Locate the cell with the specified text and output its (X, Y) center coordinate. 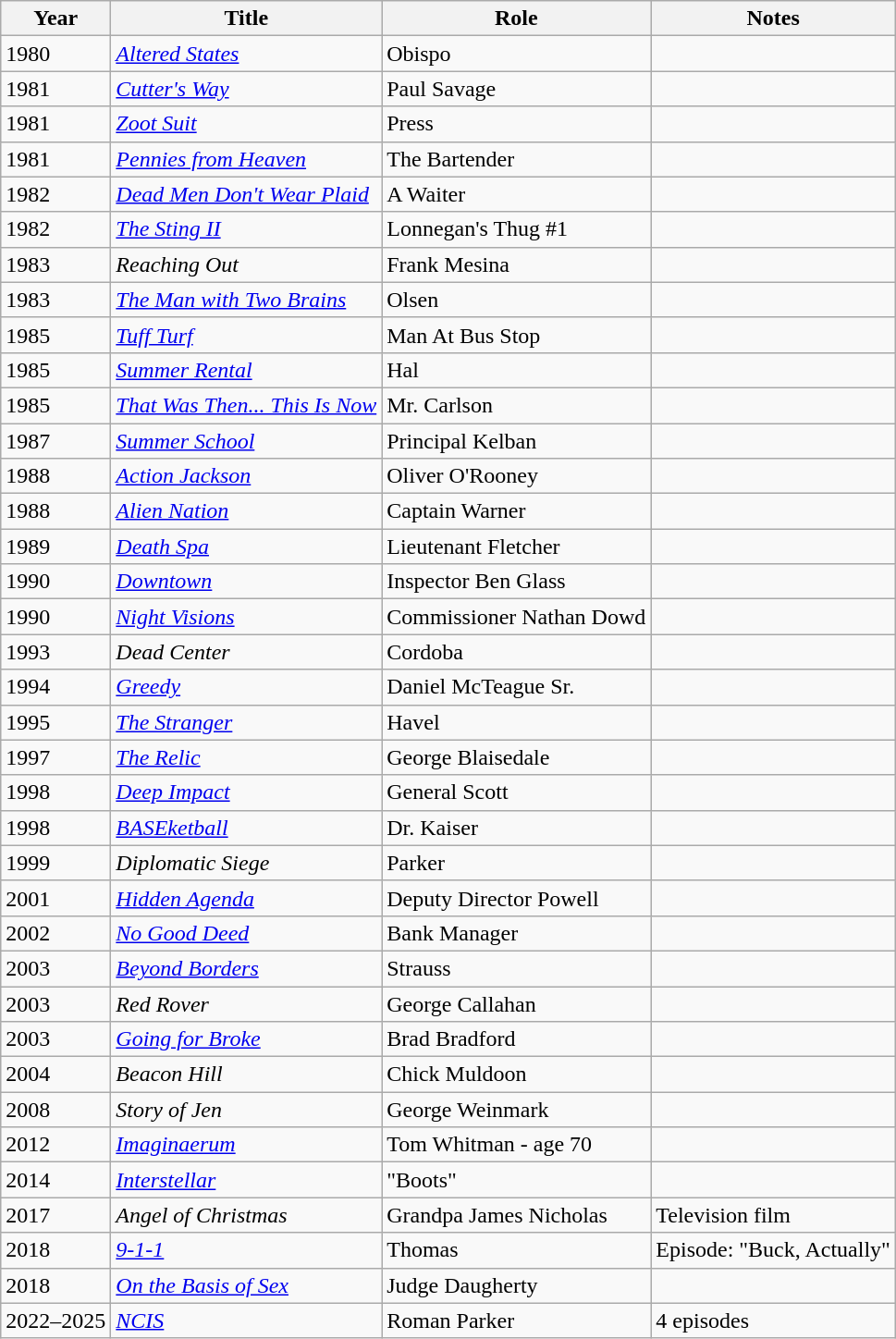
1995 (55, 722)
Notes (773, 18)
Title (246, 18)
1980 (55, 54)
9-1-1 (246, 1250)
The Bartender (516, 159)
Zoot Suit (246, 124)
George Callahan (516, 1003)
Episode: "Buck, Actually" (773, 1250)
Hidden Agenda (246, 898)
Frank Mesina (516, 264)
On the Basis of Sex (246, 1285)
4 episodes (773, 1321)
Daniel McTeague Sr. (516, 687)
Dead Men Don't Wear Plaid (246, 194)
NCIS (246, 1321)
Diplomatic Siege (246, 863)
Lonnegan's Thug #1 (516, 229)
"Boots" (516, 1180)
Pennies from Heaven (246, 159)
1987 (55, 441)
Strauss (516, 968)
1993 (55, 652)
Parker (516, 863)
Red Rover (246, 1003)
No Good Deed (246, 933)
Action Jackson (246, 476)
Beyond Borders (246, 968)
George Blaisedale (516, 757)
1997 (55, 757)
Mr. Carlson (516, 405)
Cordoba (516, 652)
2014 (55, 1180)
Cutter's Way (246, 89)
Death Spa (246, 547)
Judge Daugherty (516, 1285)
Man At Bus Stop (516, 335)
2001 (55, 898)
Television film (773, 1215)
Dr. Kaiser (516, 828)
Olsen (516, 300)
Summer School (246, 441)
1989 (55, 547)
Tom Whitman - age 70 (516, 1145)
George Weinmark (516, 1110)
Beacon Hill (246, 1075)
Obispo (516, 54)
Role (516, 18)
Going for Broke (246, 1039)
Reaching Out (246, 264)
Greedy (246, 687)
A Waiter (516, 194)
Paul Savage (516, 89)
1994 (55, 687)
2017 (55, 1215)
Year (55, 18)
2012 (55, 1145)
BASEketball (246, 828)
Grandpa James Nicholas (516, 1215)
The Relic (246, 757)
Night Visions (246, 617)
Commissioner Nathan Dowd (516, 617)
Hal (516, 370)
Deep Impact (246, 792)
Inspector Ben Glass (516, 582)
Oliver O'Rooney (516, 476)
Interstellar (246, 1180)
Downtown (246, 582)
Tuff Turf (246, 335)
The Stranger (246, 722)
Summer Rental (246, 370)
Chick Muldoon (516, 1075)
Imaginaerum (246, 1145)
The Man with Two Brains (246, 300)
Principal Kelban (516, 441)
Press (516, 124)
Alien Nation (246, 511)
Lieutenant Fletcher (516, 547)
Angel of Christmas (246, 1215)
That Was Then... This Is Now (246, 405)
2004 (55, 1075)
General Scott (516, 792)
2022–2025 (55, 1321)
Brad Bradford (516, 1039)
Deputy Director Powell (516, 898)
Bank Manager (516, 933)
Roman Parker (516, 1321)
1999 (55, 863)
Thomas (516, 1250)
Story of Jen (246, 1110)
Havel (516, 722)
The Sting II (246, 229)
Captain Warner (516, 511)
2008 (55, 1110)
2002 (55, 933)
Altered States (246, 54)
Dead Center (246, 652)
